Pinpoint the cell where the given text exists, returning its [x, y] midpoint coordinate. 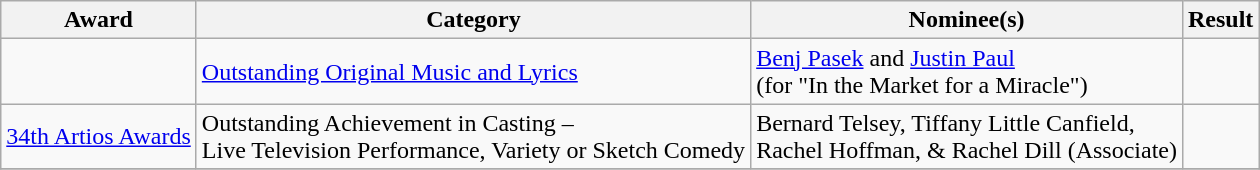
Outstanding Original Music and Lyrics [473, 72]
Category [473, 20]
Award [99, 20]
Bernard Telsey, Tiffany Little Canfield,Rachel Hoffman, & Rachel Dill (Associate) [967, 136]
Result [1220, 20]
Outstanding Achievement in Casting –Live Television Performance, Variety or Sketch Comedy [473, 136]
34th Artios Awards [99, 136]
Nominee(s) [967, 20]
Benj Pasek and Justin Paul(for "In the Market for a Miracle") [967, 72]
